Return (X, Y) of the center of cell containing provided text 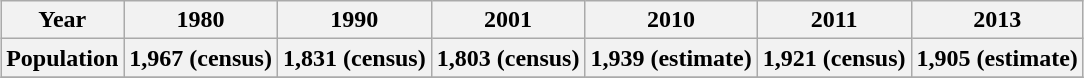
Population (62, 58)
1,939 (estimate) (671, 58)
1990 (354, 20)
1,921 (census) (834, 58)
2011 (834, 20)
1,905 (estimate) (997, 58)
Year (62, 20)
2013 (997, 20)
1,831 (census) (354, 58)
2001 (508, 20)
1,967 (census) (201, 58)
1980 (201, 20)
2010 (671, 20)
1,803 (census) (508, 58)
